Find where the given text appears and provide that cell's center as [x, y] coordinate. 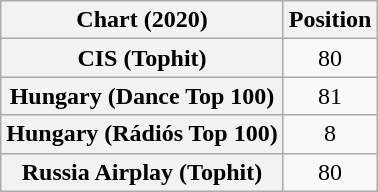
Chart (2020) [142, 20]
CIS (Tophit) [142, 58]
Hungary (Dance Top 100) [142, 96]
Hungary (Rádiós Top 100) [142, 134]
Position [330, 20]
81 [330, 96]
8 [330, 134]
Russia Airplay (Tophit) [142, 172]
